Identify which cell holds the provided text, then report its [X, Y] central coordinate. 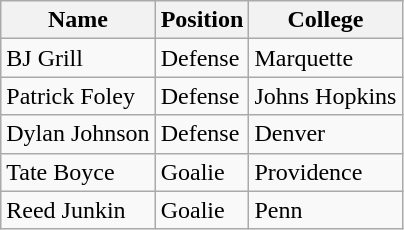
Johns Hopkins [326, 96]
Name [78, 20]
Position [202, 20]
Reed Junkin [78, 210]
College [326, 20]
Marquette [326, 58]
Patrick Foley [78, 96]
Tate Boyce [78, 172]
Dylan Johnson [78, 134]
Denver [326, 134]
Penn [326, 210]
BJ Grill [78, 58]
Providence [326, 172]
